Pinpoint the cell where the given text exists, returning its (X, Y) midpoint coordinate. 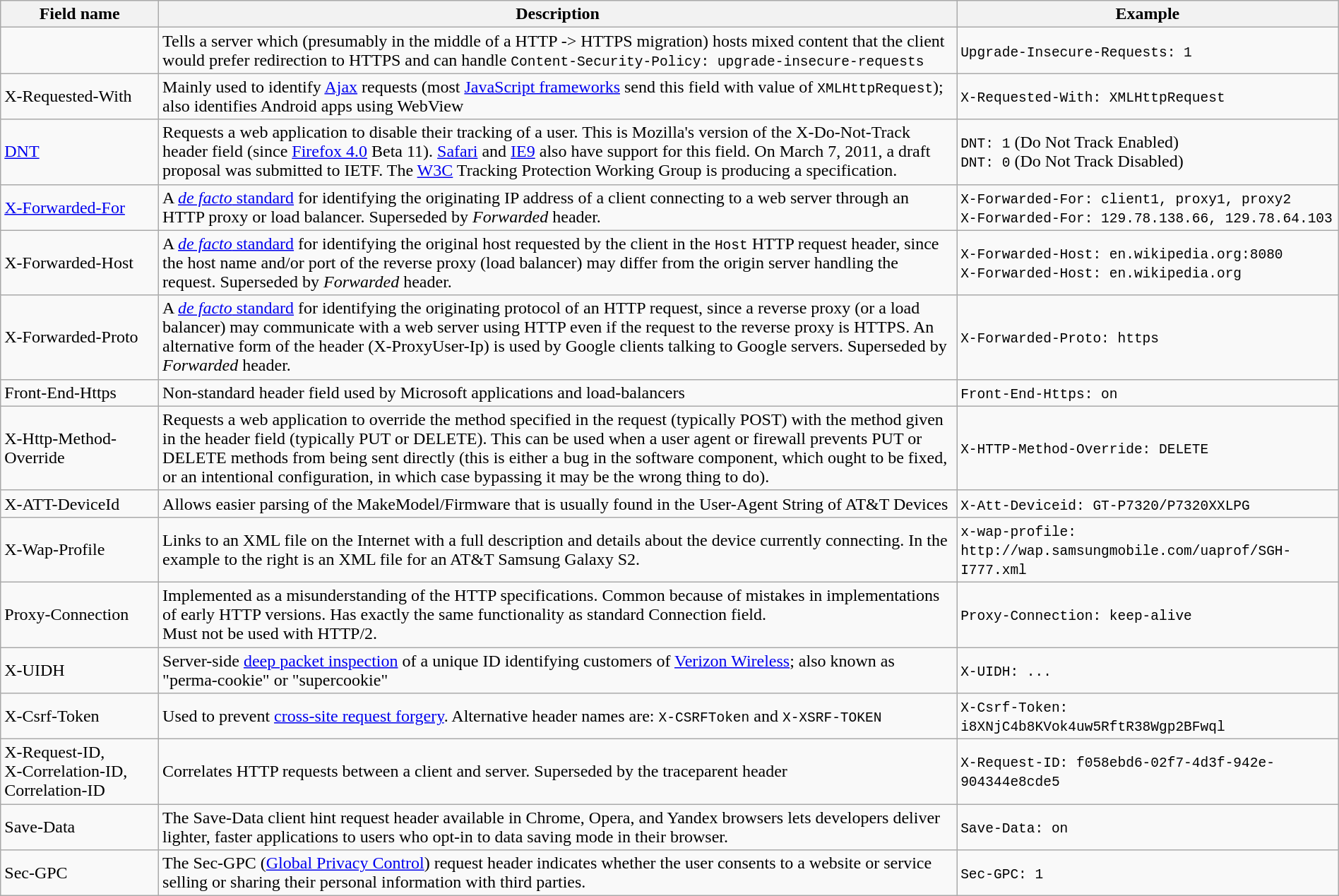
DNT (80, 152)
X-Forwarded-Host (80, 263)
Front-End-Https: on (1148, 393)
X-Requested-With: XMLHttpRequest (1148, 96)
X-Wap-Profile (80, 549)
Proxy-Connection (80, 614)
x-wap-profile: http://wap.samsungmobile.com/uaprof/SGH-I777.xml (1148, 549)
X-Csrf-Token: i8XNjC4b8KVok4uw5RftR38Wgp2BFwql (1148, 716)
Example (1148, 14)
Field name (80, 14)
Used to prevent cross-site request forgery. Alternative header names are: X-CSRFToken and X-XSRF-TOKEN (558, 716)
X-ATT-DeviceId (80, 503)
Front-End-Https (80, 393)
X-Forwarded-Proto: https (1148, 338)
Server-side deep packet inspection of a unique ID identifying customers of Verizon Wireless; also known as "perma-cookie" or "supercookie" (558, 669)
Sec-GPC: 1 (1148, 873)
Save-Data: on (1148, 828)
X-Request-ID: f058ebd6-02f7-4d3f-942e-904344e8cde5 (1148, 772)
DNT: 1 (Do Not Track Enabled)DNT: 0 (Do Not Track Disabled) (1148, 152)
X-Forwarded-For (80, 208)
Correlates HTTP requests between a client and server. Superseded by the traceparent header (558, 772)
Upgrade-Insecure-Requests: 1 (1148, 51)
X-Forwarded-Host: en.wikipedia.org:8080X-Forwarded-Host: en.wikipedia.org (1148, 263)
X-UIDH: ... (1148, 669)
Proxy-Connection: keep-alive (1148, 614)
X-Request-ID,X-Correlation-ID, Correlation-ID (80, 772)
Save-Data (80, 828)
Allows easier parsing of the MakeModel/Firmware that is usually found in the User-Agent String of AT&T Devices (558, 503)
X-Forwarded-Proto (80, 338)
Sec-GPC (80, 873)
X-Att-Deviceid: GT-P7320/P7320XXLPG (1148, 503)
Description (558, 14)
X-Forwarded-For: client1, proxy1, proxy2X-Forwarded-For: 129.78.138.66, 129.78.64.103 (1148, 208)
X-HTTP-Method-Override: DELETE (1148, 448)
Non-standard header field used by Microsoft applications and load-balancers (558, 393)
X-Http-Method-Override (80, 448)
X-UIDH (80, 669)
X-Requested-With (80, 96)
X-Csrf-Token (80, 716)
